From the cell containing the given text, extract its center point as [X, Y] coordinate. 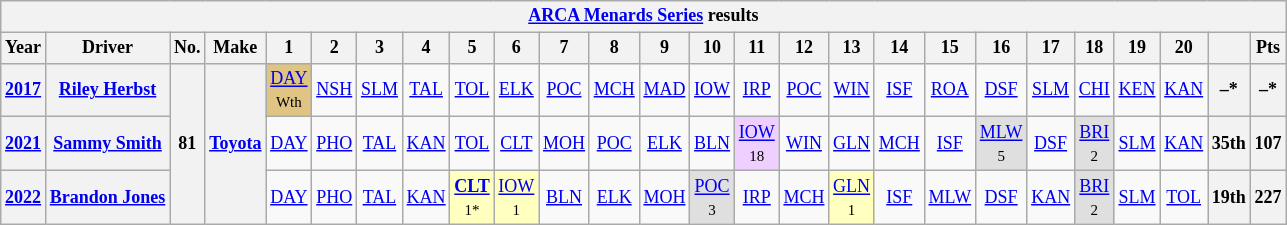
CLT1* [472, 197]
POC3 [712, 197]
2021 [24, 144]
IOW18 [756, 144]
Brandon Jones [107, 197]
NSH [334, 90]
CHI [1094, 90]
11 [756, 48]
Make [236, 48]
13 [852, 48]
9 [664, 48]
6 [516, 48]
19 [1137, 48]
MLW [950, 197]
227 [1268, 197]
4 [426, 48]
DAYWth [289, 90]
MAD [664, 90]
17 [1051, 48]
18 [1094, 48]
8 [614, 48]
Pts [1268, 48]
35th [1230, 144]
7 [564, 48]
Riley Herbst [107, 90]
20 [1184, 48]
GLN1 [852, 197]
IOW [712, 90]
5 [472, 48]
ARCA Menards Series results [644, 16]
Sammy Smith [107, 144]
KEN [1137, 90]
3 [380, 48]
15 [950, 48]
2 [334, 48]
Driver [107, 48]
MLW5 [1000, 144]
12 [804, 48]
No. [188, 48]
IOW1 [516, 197]
2022 [24, 197]
107 [1268, 144]
ROA [950, 90]
81 [188, 144]
CLT [516, 144]
10 [712, 48]
1 [289, 48]
GLN [852, 144]
Year [24, 48]
14 [899, 48]
19th [1230, 197]
2017 [24, 90]
16 [1000, 48]
Toyota [236, 144]
